Scan for the cell matching the given text and deliver its [x, y] coordinate at center. 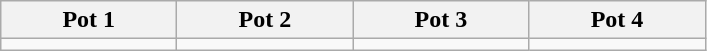
Pot 3 [441, 20]
Pot 1 [89, 20]
Pot 2 [265, 20]
Pot 4 [617, 20]
